Scan for the cell matching the given text and deliver its [x, y] coordinate at center. 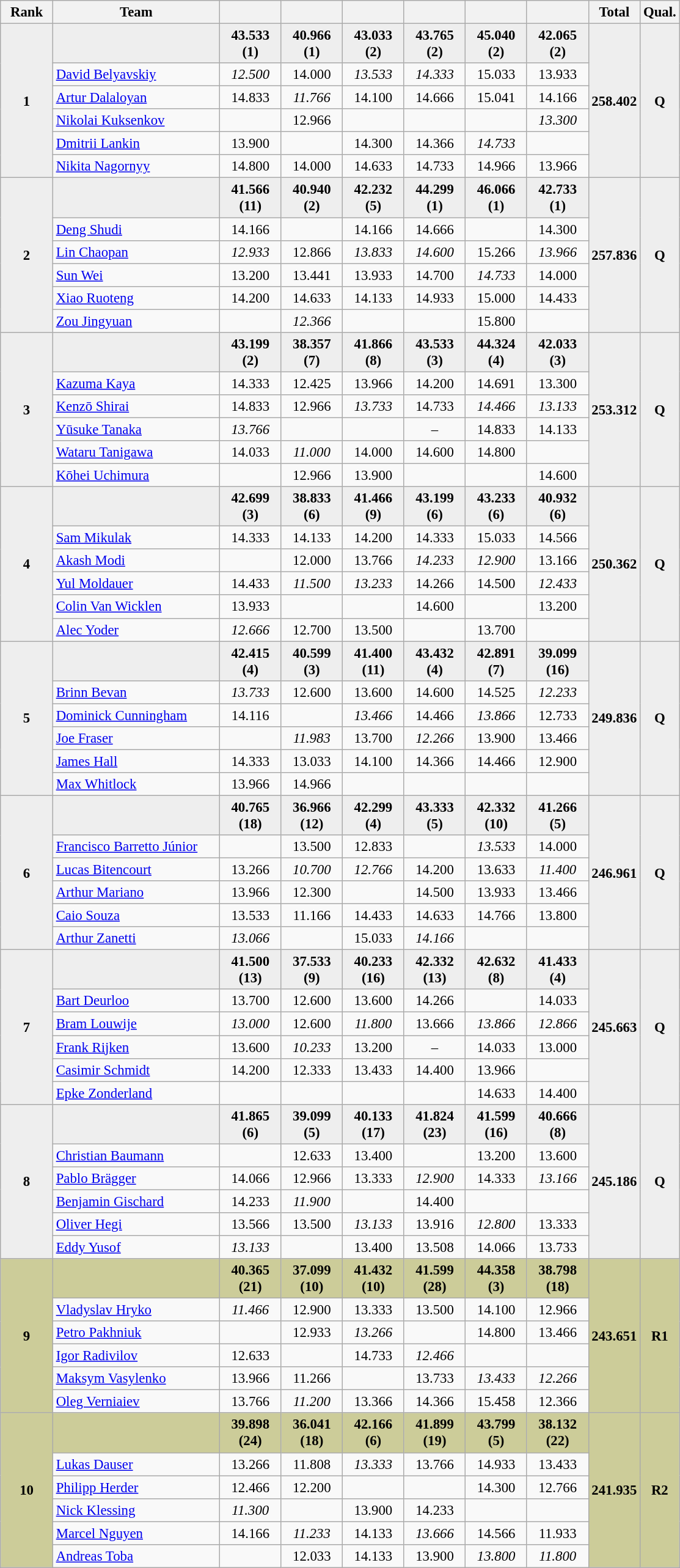
Marcel Nguyen [136, 1533]
41.866 (8) [374, 352]
13.566 [250, 1224]
Colin Van Wicklen [136, 607]
Joe Fraser [136, 738]
Alec Yoder [136, 630]
Epke Zonderland [136, 1093]
40.599 (3) [312, 661]
43.533 (3) [435, 352]
15.000 [496, 298]
13.441 [312, 275]
43.765 (2) [435, 44]
39.898 (24) [250, 1433]
11.900 [312, 1201]
R2 [660, 1490]
Arthur Zanetti [136, 938]
Dominick Cunningham [136, 715]
1 [27, 101]
4 [27, 564]
41.599 (16) [496, 1124]
Total [615, 12]
37.099 (10) [312, 1279]
12.200 [312, 1487]
11.233 [312, 1533]
41.266 (5) [557, 815]
42.891 (7) [496, 661]
40.765 (18) [250, 815]
Team [136, 12]
Pablo Brägger [136, 1179]
41.899 (19) [435, 1433]
12.333 [312, 1070]
Lucas Bitencourt [136, 870]
12.300 [312, 893]
3 [27, 410]
42.332 (13) [435, 970]
40.940 (2) [312, 198]
14.525 [496, 692]
42.166 (6) [374, 1433]
40.365 (21) [250, 1279]
Zou Jingyuan [136, 321]
41.433 (4) [557, 970]
Lukas Dauser [136, 1464]
42.033 (3) [557, 352]
11.500 [312, 584]
Dmitrii Lankin [136, 144]
11.000 [312, 452]
14.116 [250, 715]
Artur Dalaloyan [136, 98]
40.133 (17) [374, 1124]
7 [27, 1027]
250.362 [615, 564]
44.299 (1) [435, 198]
39.099 (5) [312, 1124]
258.402 [615, 101]
Kenzō Shirai [136, 407]
12.700 [312, 630]
Eddy Yusof [136, 1247]
38.798 (18) [557, 1279]
43.199 (2) [250, 352]
Lin Chaopan [136, 252]
43.233 (6) [496, 506]
45.040 (2) [496, 44]
11.466 [250, 1310]
15.041 [496, 98]
12.433 [557, 584]
10 [27, 1490]
46.066 (1) [496, 198]
243.651 [615, 1336]
12.666 [250, 630]
42.232 (5) [374, 198]
Oleg Verniaiev [136, 1402]
15.800 [496, 321]
13.033 [312, 761]
40.966 (1) [312, 44]
11.300 [250, 1510]
Casimir Schmidt [136, 1070]
43.533 (1) [250, 44]
40.233 (16) [374, 970]
249.836 [615, 719]
Kōhei Uchimura [136, 476]
6 [27, 873]
9 [27, 1336]
41.599 (28) [435, 1279]
15.266 [496, 252]
41.566 (11) [250, 198]
Arthur Mariano [136, 893]
13.066 [250, 938]
43.799 (5) [496, 1433]
Yul Moldauer [136, 584]
12.000 [312, 561]
11.400 [557, 870]
14.691 [496, 383]
Sun Wei [136, 275]
43.333 (5) [435, 815]
253.312 [615, 410]
Nikita Nagornyy [136, 167]
R1 [660, 1336]
39.099 (16) [557, 661]
245.663 [615, 1027]
11.766 [312, 98]
David Belyavskiy [136, 75]
10.700 [312, 870]
11.983 [312, 738]
42.699 (3) [250, 506]
Sam Mikulak [136, 538]
36.966 (12) [312, 815]
14.766 [496, 916]
Maksym Vasylenko [136, 1378]
Andreas Toba [136, 1556]
38.833 (6) [312, 506]
43.199 (6) [435, 506]
Yūsuke Tanaka [136, 429]
10.233 [312, 1047]
James Hall [136, 761]
43.033 (2) [374, 44]
44.324 (4) [496, 352]
Akash Modi [136, 561]
12.800 [496, 1224]
Bram Louwije [136, 1024]
11.166 [312, 916]
42.733 (1) [557, 198]
12.033 [312, 1556]
11.200 [312, 1402]
13.508 [435, 1247]
38.357 (7) [312, 352]
36.041 (18) [312, 1433]
Qual. [660, 12]
Petro Pakhniuk [136, 1333]
Oliver Hegi [136, 1224]
Francisco Barretto Júnior [136, 847]
Rank [27, 12]
13.233 [374, 584]
11.933 [557, 1533]
Benjamin Gischard [136, 1201]
42.332 (10) [496, 815]
12.500 [250, 75]
Igor Radivilov [136, 1356]
13.633 [496, 870]
Caio Souza [136, 916]
Kazuma Kaya [136, 383]
44.358 (3) [496, 1279]
37.533 (9) [312, 970]
13.916 [435, 1224]
40.932 (6) [557, 506]
Nick Klessing [136, 1510]
41.432 (10) [374, 1279]
41.466 (9) [374, 506]
246.961 [615, 873]
42.065 (2) [557, 44]
15.458 [496, 1402]
241.935 [615, 1490]
41.400 (11) [374, 661]
40.666 (8) [557, 1124]
245.186 [615, 1181]
5 [27, 719]
14.700 [435, 275]
Brinn Bevan [136, 692]
41.500 (13) [250, 970]
41.865 (6) [250, 1124]
12.733 [557, 715]
42.299 (4) [374, 815]
Nikolai Kuksenkov [136, 120]
42.415 (4) [250, 661]
42.632 (8) [496, 970]
13.833 [374, 252]
8 [27, 1181]
11.266 [312, 1378]
Frank Rijken [136, 1047]
43.432 (4) [435, 661]
13.366 [374, 1402]
11.808 [312, 1464]
257.836 [615, 256]
Vladyslav Hryko [136, 1310]
2 [27, 256]
12.425 [312, 383]
Christian Baumann [136, 1155]
Max Whitlock [136, 784]
Deng Shudi [136, 229]
41.824 (23) [435, 1124]
12.833 [374, 847]
Philipp Herder [136, 1487]
Wataru Tanigawa [136, 452]
38.132 (22) [557, 1433]
Bart Deurloo [136, 1001]
Xiao Ruoteng [136, 298]
12.233 [557, 692]
